Identify which cell holds the provided text, then report its (x, y) central coordinate. 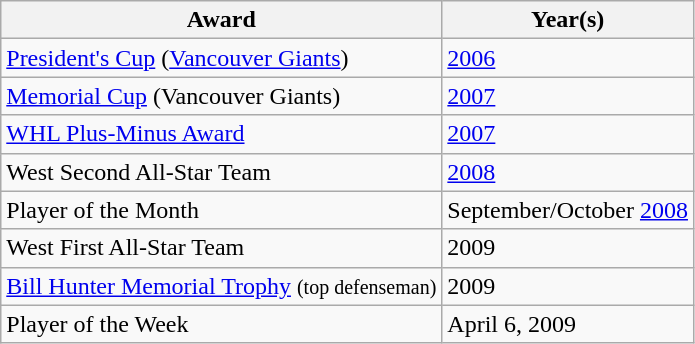
WHL Plus-Minus Award (222, 134)
2008 (568, 172)
Memorial Cup (Vancouver Giants) (222, 96)
West First All-Star Team (222, 248)
Player of the Month (222, 210)
President's Cup (Vancouver Giants) (222, 58)
Year(s) (568, 20)
2006 (568, 58)
West Second All-Star Team (222, 172)
April 6, 2009 (568, 324)
Award (222, 20)
Bill Hunter Memorial Trophy (top defenseman) (222, 286)
September/October 2008 (568, 210)
Player of the Week (222, 324)
